Scan for the cell matching the given text and deliver its [x, y] coordinate at center. 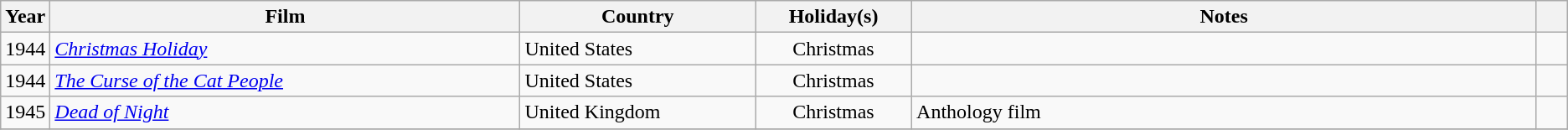
Notes [1225, 17]
Country [638, 17]
Dead of Night [285, 112]
1945 [25, 112]
Year [25, 17]
Film [285, 17]
The Curse of the Cat People [285, 81]
Holiday(s) [834, 17]
Anthology film [1225, 112]
United Kingdom [638, 112]
Christmas Holiday [285, 49]
